Determine the (x, y) coordinate at the center of the cell enclosing the given text.  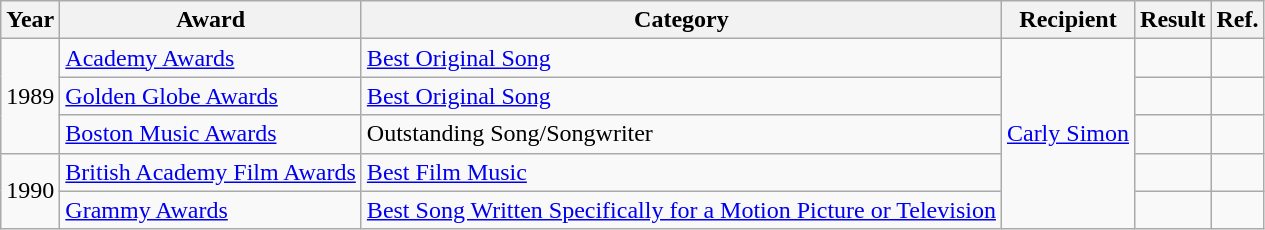
Award (211, 20)
British Academy Film Awards (211, 172)
Recipient (1068, 20)
Result (1173, 20)
Year (30, 20)
1990 (30, 191)
1989 (30, 96)
Best Song Written Specifically for a Motion Picture or Television (681, 210)
Best Film Music (681, 172)
Academy Awards (211, 58)
Category (681, 20)
Golden Globe Awards (211, 96)
Boston Music Awards (211, 134)
Grammy Awards (211, 210)
Outstanding Song/Songwriter (681, 134)
Ref. (1238, 20)
Carly Simon (1068, 134)
